Output the (x, y) coordinate of the center of the cell containing the given text.  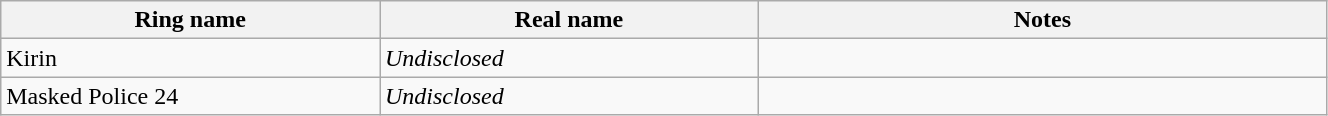
Real name (570, 20)
Notes (1042, 20)
Kirin (190, 58)
Masked Police 24 (190, 96)
Ring name (190, 20)
